Output the [x, y] coordinate of the center of the cell containing the given text.  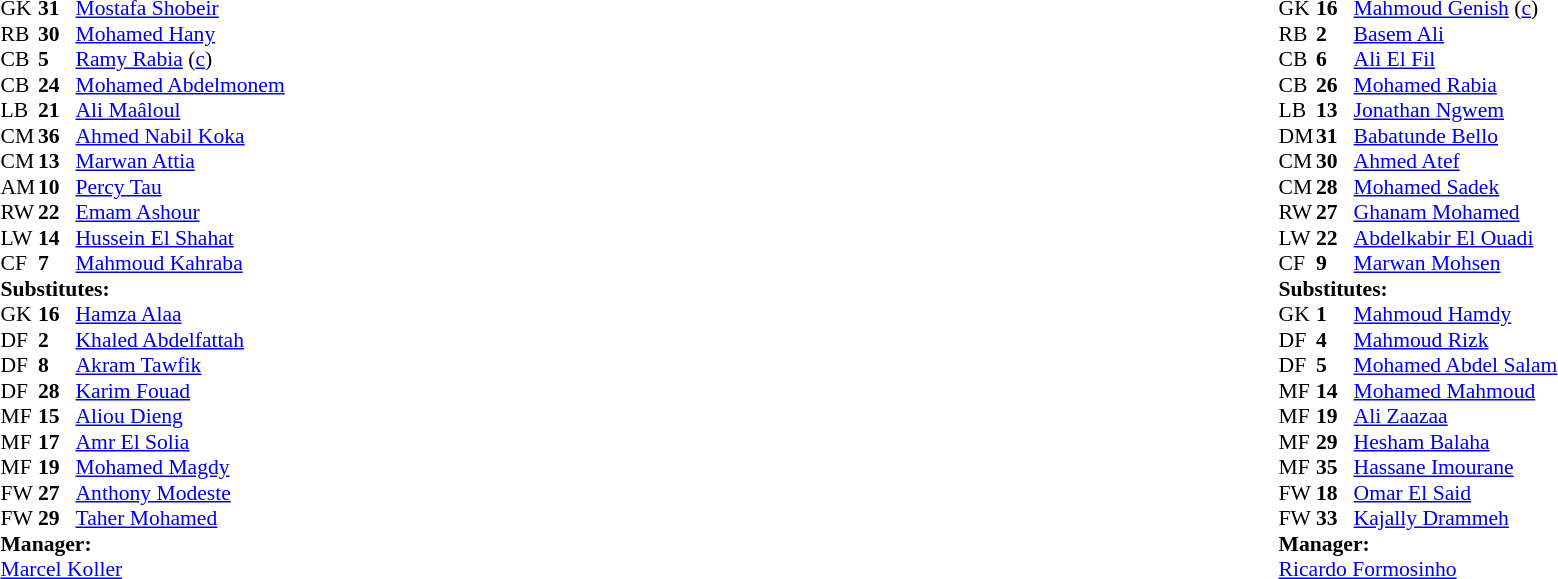
AM [19, 187]
Emam Ashour [180, 213]
Mohamed Magdy [180, 467]
18 [1335, 493]
Percy Tau [180, 187]
DM [1298, 136]
Ahmed Nabil Koka [180, 136]
1 [1335, 315]
Mahmoud Kahraba [180, 263]
Babatunde Bello [1456, 136]
Karim Fouad [180, 391]
Mohamed Rabia [1456, 85]
9 [1335, 263]
Hesham Balaha [1456, 442]
Mohamed Abdel Salam [1456, 365]
Mohamed Mahmoud [1456, 391]
Ali Maâloul [180, 111]
Jonathan Ngwem [1456, 111]
Kajally Drammeh [1456, 519]
Mahmoud Rizk [1456, 340]
Aliou Dieng [180, 417]
Abdelkabir El Ouadi [1456, 238]
Hassane Imourane [1456, 467]
35 [1335, 467]
Marwan Mohsen [1456, 263]
36 [57, 136]
Amr El Solia [180, 442]
Hamza Alaa [180, 315]
8 [57, 365]
Taher Mohamed [180, 519]
Ali Zaazaa [1456, 417]
Akram Tawfik [180, 365]
Basem Ali [1456, 34]
Ramy Rabia (c) [180, 59]
Mohamed Abdelmonem [180, 85]
4 [1335, 340]
31 [1335, 136]
6 [1335, 59]
16 [57, 315]
33 [1335, 519]
10 [57, 187]
Hussein El Shahat [180, 238]
21 [57, 111]
Ghanam Mohamed [1456, 213]
Khaled Abdelfattah [180, 340]
Mahmoud Hamdy [1456, 315]
Omar El Said [1456, 493]
15 [57, 417]
Mohamed Hany [180, 34]
Marwan Attia [180, 161]
Mohamed Sadek [1456, 187]
7 [57, 263]
17 [57, 442]
Ahmed Atef [1456, 161]
24 [57, 85]
26 [1335, 85]
Anthony Modeste [180, 493]
Ali El Fil [1456, 59]
